Capture the cell that displays the provided text and extract its (X, Y) central coordinate. 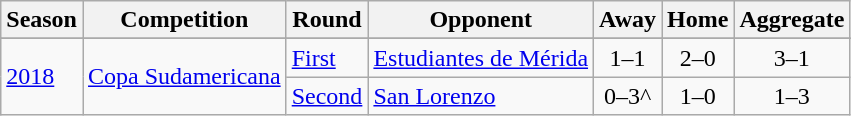
Away (628, 20)
1–0 (698, 96)
Opponent (481, 20)
First (327, 58)
0–3^ (628, 96)
Estudiantes de Mérida (481, 58)
Competition (184, 20)
2–0 (698, 58)
Copa Sudamericana (184, 77)
3–1 (792, 58)
Aggregate (792, 20)
Home (698, 20)
Round (327, 20)
Second (327, 96)
Season (42, 20)
1–1 (628, 58)
San Lorenzo (481, 96)
1–3 (792, 96)
2018 (42, 77)
